Locate the cell with the specified text and output its (X, Y) center coordinate. 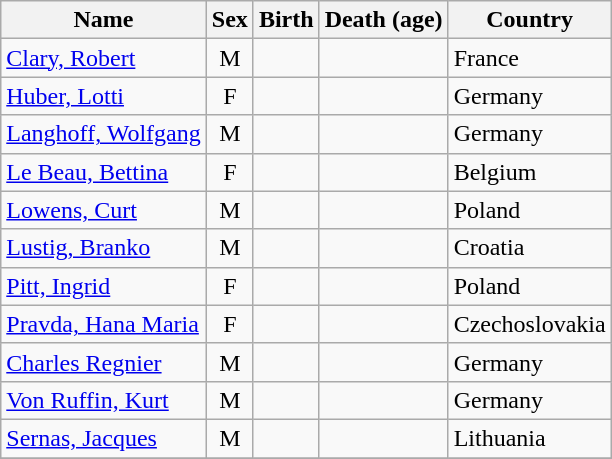
Country (530, 20)
Lowens, Curt (104, 210)
Czechoslovakia (530, 324)
France (530, 58)
Pravda, Hana Maria (104, 324)
Langhoff, Wolfgang (104, 134)
Le Beau, Bettina (104, 172)
Belgium (530, 172)
Birth (286, 20)
Death (age) (384, 20)
Lustig, Branko (104, 248)
Lithuania (530, 438)
Sernas, Jacques (104, 438)
Charles Regnier (104, 362)
Von Ruffin, Kurt (104, 400)
Name (104, 20)
Huber, Lotti (104, 96)
Clary, Robert (104, 58)
Pitt, Ingrid (104, 286)
Croatia (530, 248)
Sex (230, 20)
